Search for the cell housing the specified text and yield its [x, y] center coordinate. 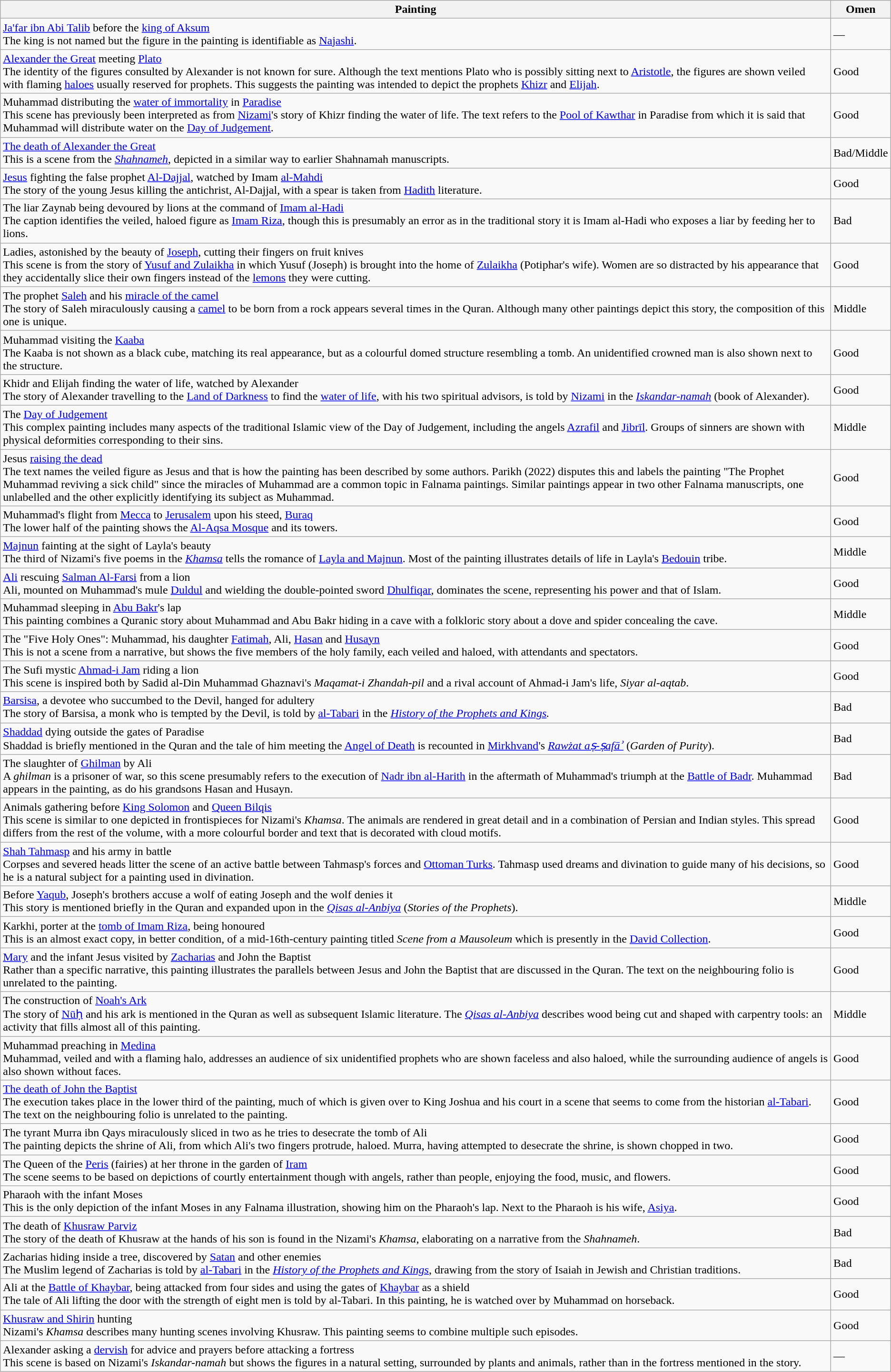
Painting [416, 10]
Omen [861, 10]
Bad/Middle [861, 152]
Muhammad's flight from Mecca to Jerusalem upon his steed, BuraqThe lower half of the painting shows the Al-Aqsa Mosque and its towers. [416, 522]
Ja'far ibn Abi Talib before the king of AksumThe king is not named but the figure in the painting is identifiable as Najashi. [416, 34]
The death of Alexander the GreatThis is a scene from the Shahnameh, depicted in a similar way to earlier Shahnamah manuscripts. [416, 152]
Khusraw and Shirin huntingNizami's Khamsa describes many hunting scenes involving Khusraw. This painting seems to combine multiple such episodes. [416, 1325]
